Return the [x, y] coordinate for the center point of the cell that contains the specified text.  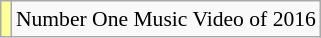
Number One Music Video of 2016 [166, 19]
